For the text-containing cell, return its midpoint in (x, y) coordinate format. 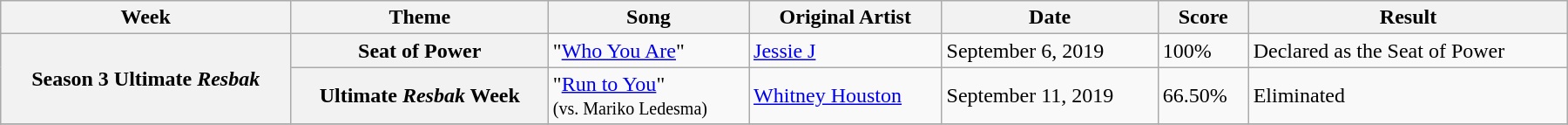
100% (1203, 51)
Score (1203, 17)
Ultimate Resbak Week (420, 96)
September 6, 2019 (1050, 51)
September 11, 2019 (1050, 96)
Season 3 Ultimate Resbak (145, 79)
Theme (420, 17)
66.50% (1203, 96)
Week (145, 17)
"Run to You"(vs. Mariko Ledesma) (648, 96)
"Who You Are" (648, 51)
Original Artist (845, 17)
Date (1050, 17)
Result (1408, 17)
Song (648, 17)
Whitney Houston (845, 96)
Declared as the Seat of Power (1408, 51)
Jessie J (845, 51)
Eliminated (1408, 96)
Seat of Power (420, 51)
